Extract the (x, y) coordinate from the center of the cell holding the provided text.  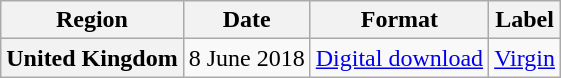
Date (246, 20)
Format (399, 20)
Label (525, 20)
United Kingdom (92, 58)
Region (92, 20)
Digital download (399, 58)
Virgin (525, 58)
8 June 2018 (246, 58)
